Search for the cell housing the specified text and yield its [x, y] center coordinate. 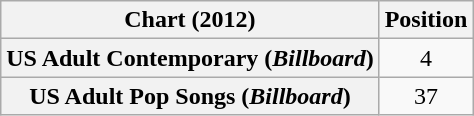
4 [426, 58]
Position [426, 20]
37 [426, 96]
US Adult Contemporary (Billboard) [190, 58]
US Adult Pop Songs (Billboard) [190, 96]
Chart (2012) [190, 20]
